Detect which cell encompasses the target text, then output its [X, Y] center coordinate. 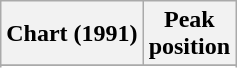
Peakposition [189, 34]
Chart (1991) [72, 34]
